Determine the [X, Y] coordinate at the center of the cell enclosing the given text.  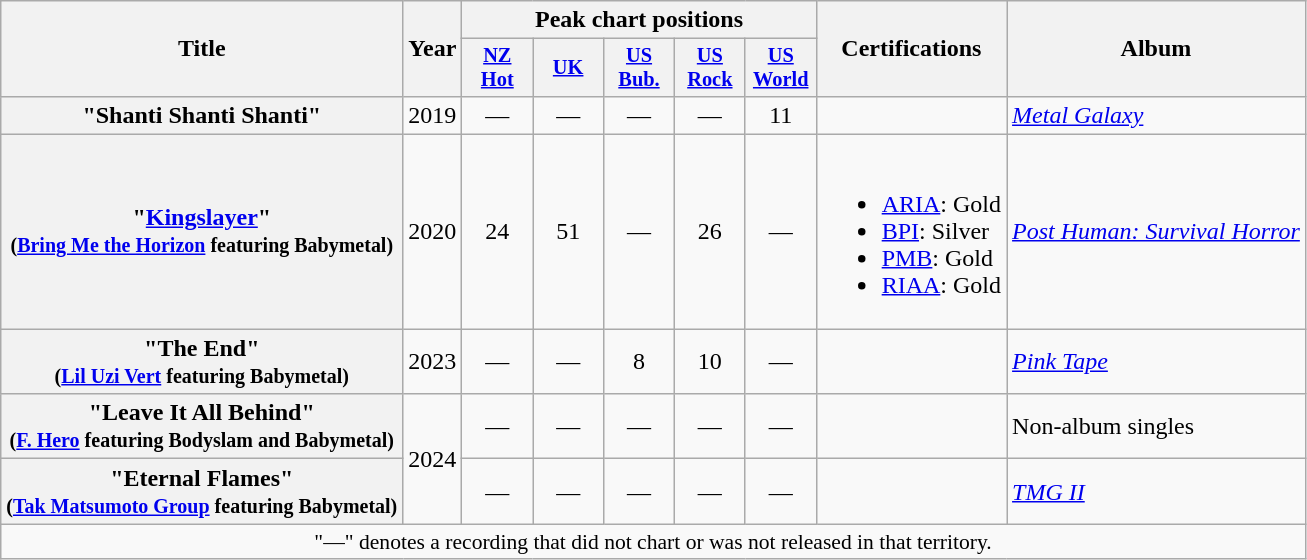
Metal Galaxy [1156, 115]
"Shanti Shanti Shanti" [202, 115]
2020 [432, 232]
Year [432, 49]
51 [568, 232]
Non-album singles [1156, 426]
Post Human: Survival Horror [1156, 232]
TMG II [1156, 492]
"The End"(Lil Uzi Vert featuring Babymetal) [202, 362]
2023 [432, 362]
US World [780, 68]
11 [780, 115]
"Eternal Flames"(Tak Matsumoto Group featuring Babymetal) [202, 492]
USBub. [640, 68]
Album [1156, 49]
Certifications [911, 49]
10 [710, 362]
2019 [432, 115]
8 [640, 362]
UK [568, 68]
Peak chart positions [639, 20]
"—" denotes a recording that did not chart or was not released in that territory. [654, 542]
26 [710, 232]
24 [498, 232]
"Kingslayer"(Bring Me the Horizon featuring Babymetal) [202, 232]
"Leave It All Behind"(F. Hero featuring Bodyslam and Babymetal) [202, 426]
ARIA: GoldBPI: SilverPMB: GoldRIAA: Gold [911, 232]
NZHot [498, 68]
2024 [432, 459]
Pink Tape [1156, 362]
Title [202, 49]
USRock [710, 68]
